Extract the (x, y) coordinate from the center of the cell holding the provided text.  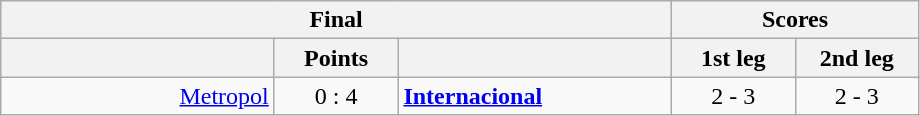
Internacional (535, 96)
Scores (794, 20)
0 : 4 (336, 96)
1st leg (733, 58)
Final (336, 20)
Points (336, 58)
2nd leg (857, 58)
Metropol (138, 96)
